From the cell containing the given text, extract its center point as (x, y) coordinate. 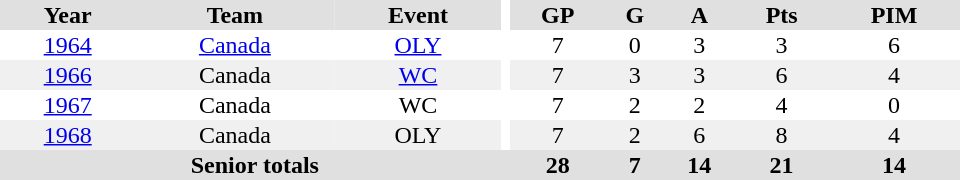
PIM (894, 15)
Senior totals (255, 165)
8 (782, 135)
Team (234, 15)
28 (558, 165)
G (635, 15)
1968 (68, 135)
Year (68, 15)
1966 (68, 75)
GP (558, 15)
1967 (68, 105)
Pts (782, 15)
21 (782, 165)
A (700, 15)
1964 (68, 45)
Event (418, 15)
